Extract the (X, Y) coordinate from the center of the cell holding the provided text.  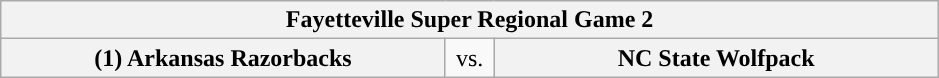
(1) Arkansas Razorbacks (224, 58)
Fayetteville Super Regional Game 2 (470, 20)
NC State Wolfpack (716, 58)
vs. (470, 58)
